From the cell containing the given text, extract its center point as [X, Y] coordinate. 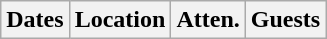
Atten. [208, 20]
Location [120, 20]
Guests [285, 20]
Dates [35, 20]
